From the cell containing the given text, extract its center point as (x, y) coordinate. 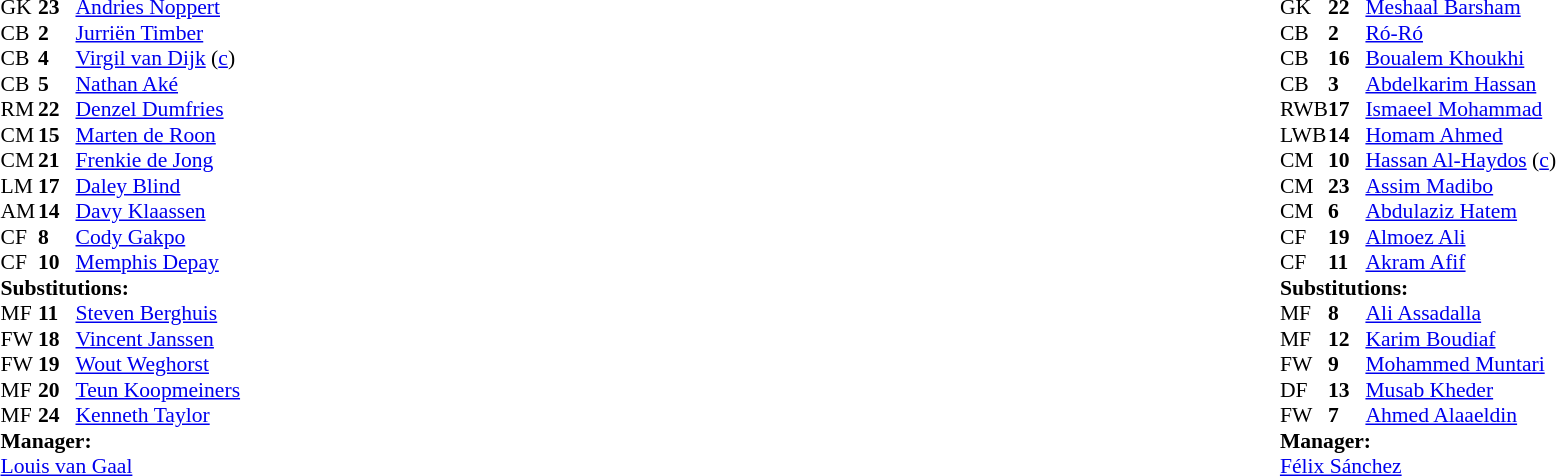
Ali Assadalla (1460, 313)
Ró-Ró (1460, 33)
16 (1347, 59)
Davy Klaassen (158, 211)
12 (1347, 339)
LWB (1304, 135)
Wout Weghorst (158, 365)
Steven Berghuis (158, 313)
LM (19, 186)
9 (1347, 365)
7 (1347, 415)
DF (1304, 390)
Daley Blind (158, 186)
Teun Koopmeiners (158, 390)
Hassan Al-Haydos (c) (1460, 161)
3 (1347, 84)
Marten de Roon (158, 135)
Memphis Depay (158, 263)
Ismaeel Mohammad (1460, 109)
Assim Madibo (1460, 186)
RM (19, 109)
22 (57, 109)
Abdelkarim Hassan (1460, 84)
Almoez Ali (1460, 237)
13 (1347, 390)
18 (57, 339)
AM (19, 211)
Mohammed Muntari (1460, 365)
23 (1347, 186)
Ahmed Alaaeldin (1460, 415)
Frenkie de Jong (158, 161)
Abdulaziz Hatem (1460, 211)
Musab Kheder (1460, 390)
Denzel Dumfries (158, 109)
Homam Ahmed (1460, 135)
5 (57, 84)
Kenneth Taylor (158, 415)
24 (57, 415)
Vincent Janssen (158, 339)
Jurriën Timber (158, 33)
Nathan Aké (158, 84)
Cody Gakpo (158, 237)
4 (57, 59)
20 (57, 390)
6 (1347, 211)
21 (57, 161)
Karim Boudiaf (1460, 339)
Akram Afif (1460, 263)
Boualem Khoukhi (1460, 59)
Virgil van Dijk (c) (158, 59)
15 (57, 135)
RWB (1304, 109)
